Provide the [X, Y] coordinate of the cell's center where the given text is located.  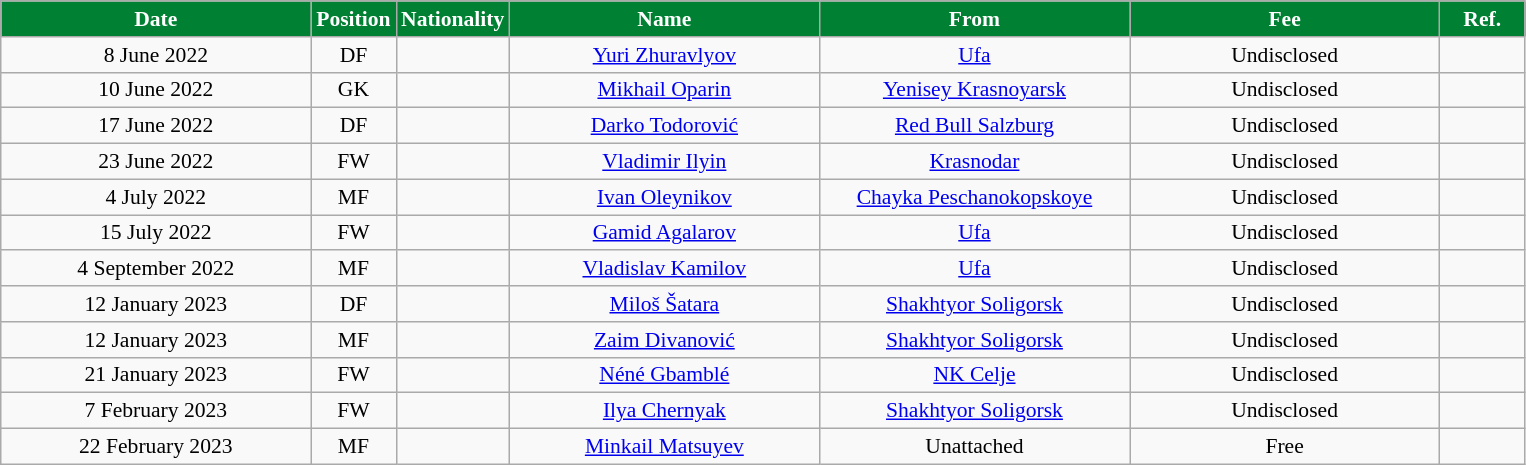
17 June 2022 [156, 126]
Chayka Peschanokopskoye [974, 197]
22 February 2023 [156, 447]
Position [354, 19]
Vladislav Kamilov [664, 269]
Vladimir Ilyin [664, 162]
Yuri Zhuravlyov [664, 55]
Red Bull Salzburg [974, 126]
23 June 2022 [156, 162]
Minkail Matsuyev [664, 447]
4 July 2022 [156, 197]
Gamid Agalarov [664, 233]
Free [1285, 447]
Miloš Šatara [664, 304]
NK Celje [974, 375]
Néné Gbamblé [664, 375]
10 June 2022 [156, 90]
Fee [1285, 19]
GK [354, 90]
Mikhail Oparin [664, 90]
7 February 2023 [156, 411]
4 September 2022 [156, 269]
Date [156, 19]
Krasnodar [974, 162]
Ivan Oleynikov [664, 197]
Zaim Divanović [664, 340]
Nationality [452, 19]
Ilya Chernyak [664, 411]
Ref. [1482, 19]
Unattached [974, 447]
15 July 2022 [156, 233]
From [974, 19]
Darko Todorović [664, 126]
Yenisey Krasnoyarsk [974, 90]
21 January 2023 [156, 375]
8 June 2022 [156, 55]
Name [664, 19]
